Determine the (x, y) coordinate at the center of the cell enclosing the given text.  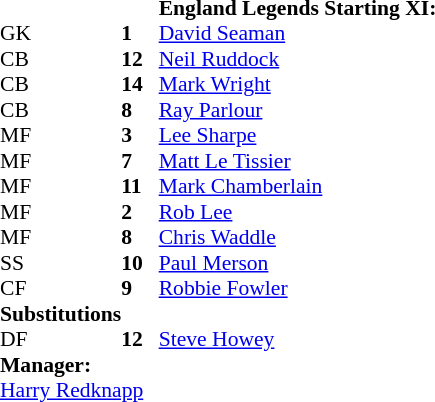
SS (60, 263)
7 (140, 161)
CF (60, 289)
2 (140, 212)
9 (140, 289)
GK (60, 33)
3 (140, 135)
11 (140, 187)
Substitutions (60, 314)
10 (140, 263)
1 (140, 33)
DF (60, 339)
14 (140, 85)
Manager: (60, 365)
